Provide the (X, Y) coordinate of the cell's center where the given text is located.  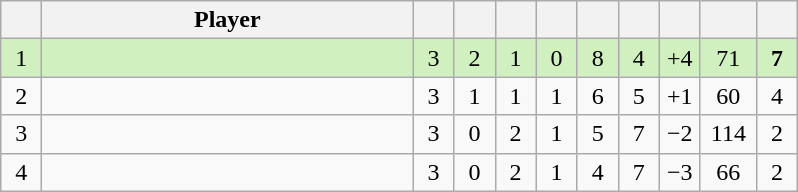
+4 (680, 58)
−3 (680, 172)
8 (598, 58)
66 (728, 172)
−2 (680, 134)
6 (598, 96)
60 (728, 96)
71 (728, 58)
Player (228, 20)
114 (728, 134)
+1 (680, 96)
